Pinpoint the cell where the given text exists, returning its (X, Y) midpoint coordinate. 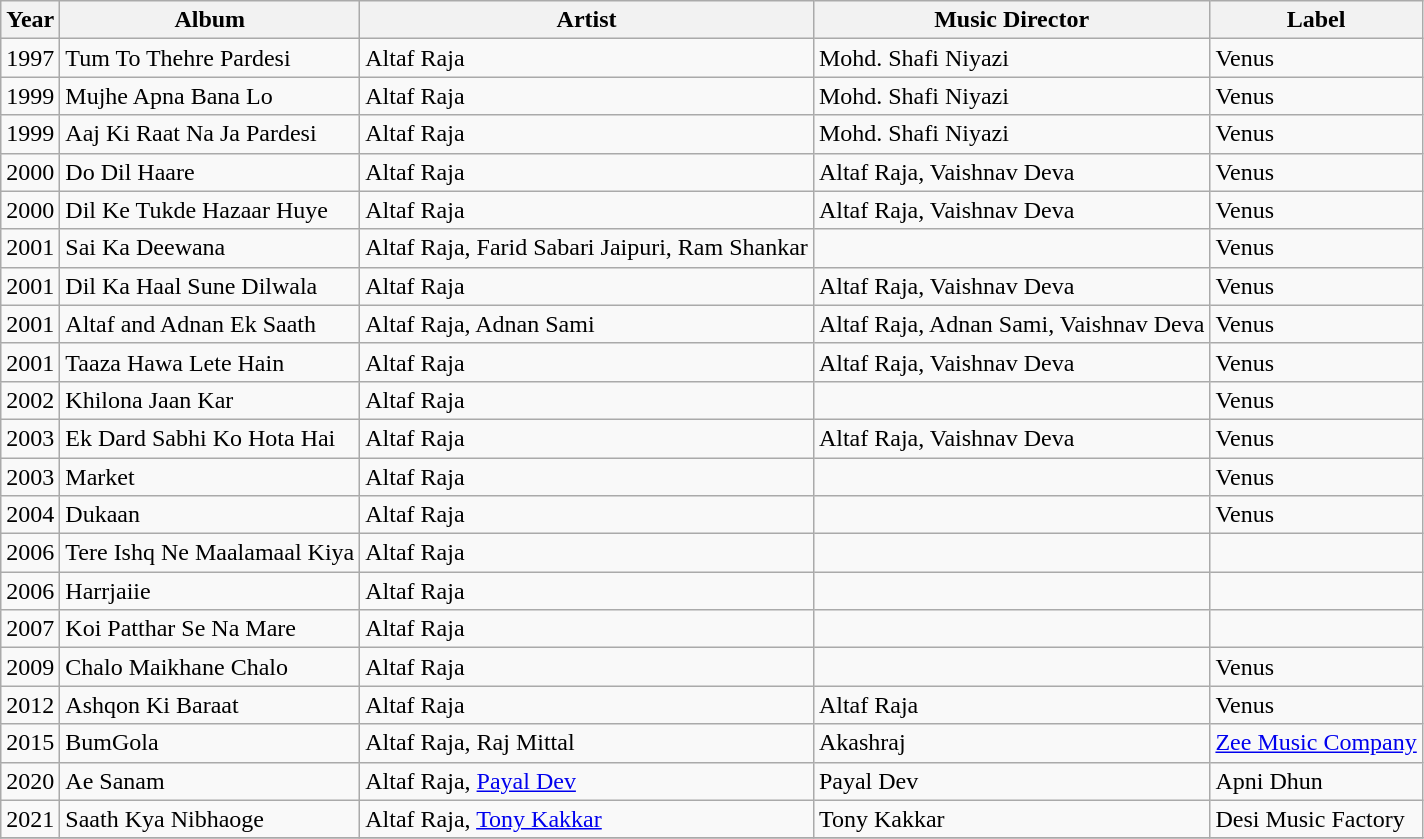
Do Dil Haare (210, 172)
Altaf and Adnan Ek Saath (210, 324)
Khilona Jaan Kar (210, 400)
Tum To Thehre Pardesi (210, 58)
Saath Kya Nibhaoge (210, 819)
Chalo Maikhane Chalo (210, 667)
2004 (30, 515)
2015 (30, 743)
BumGola (210, 743)
Altaf Raja, Payal Dev (587, 781)
Altaf Raja, Raj Mittal (587, 743)
Year (30, 20)
Market (210, 477)
1997 (30, 58)
Apni Dhun (1316, 781)
Dil Ka Haal Sune Dilwala (210, 286)
Desi Music Factory (1316, 819)
Altaf Raja, Tony Kakkar (587, 819)
Mujhe Apna Bana Lo (210, 96)
Koi Patthar Se Na Mare (210, 629)
Altaf Raja, Adnan Sami, Vaishnav Deva (1012, 324)
Dukaan (210, 515)
Taaza Hawa Lete Hain (210, 362)
Payal Dev (1012, 781)
Altaf Raja, Farid Sabari Jaipuri, Ram Shankar (587, 248)
Label (1316, 20)
Aaj Ki Raat Na Ja Pardesi (210, 134)
2002 (30, 400)
Akashraj (1012, 743)
2020 (30, 781)
Dil Ke Tukde Hazaar Huye (210, 210)
Artist (587, 20)
2007 (30, 629)
Ek Dard Sabhi Ko Hota Hai (210, 438)
Album (210, 20)
Sai Ka Deewana (210, 248)
2009 (30, 667)
2012 (30, 705)
Ashqon Ki Baraat (210, 705)
Altaf Raja, Adnan Sami (587, 324)
Harrjaiie (210, 591)
Music Director (1012, 20)
2021 (30, 819)
Tere Ishq Ne Maalamaal Kiya (210, 553)
Ae Sanam (210, 781)
Tony Kakkar (1012, 819)
Zee Music Company (1316, 743)
